Scan for the cell matching the given text and deliver its [X, Y] coordinate at center. 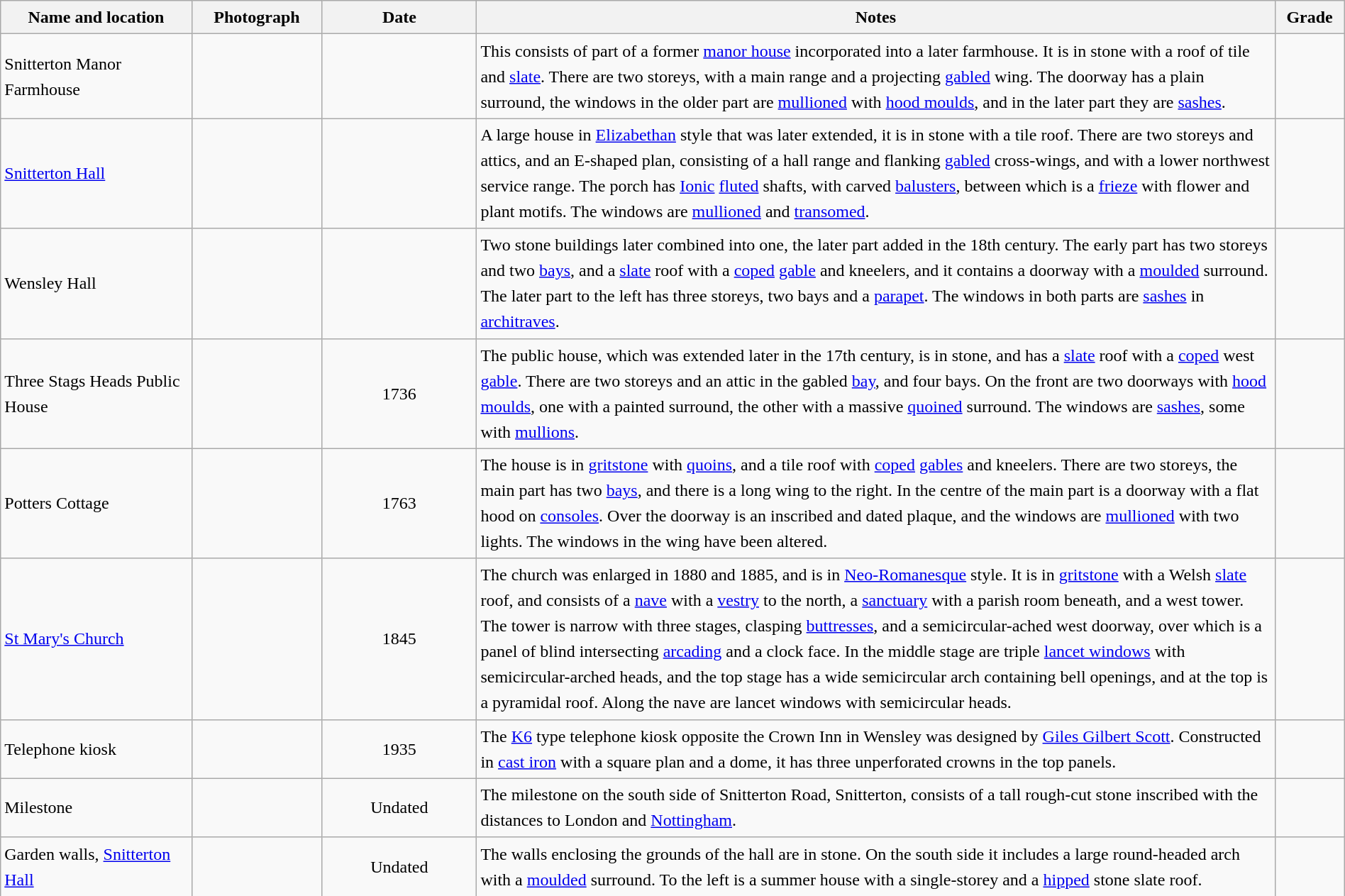
St Mary's Church [96, 638]
Notes [875, 17]
Garden walls, Snitterton Hall [96, 867]
1845 [399, 638]
Telephone kiosk [96, 749]
Name and location [96, 17]
1736 [399, 393]
1935 [399, 749]
Milestone [96, 807]
Date [399, 17]
Wensley Hall [96, 284]
Potters Cottage [96, 504]
Three Stags Heads Public House [96, 393]
Snitterton Manor Farmhouse [96, 77]
Grade [1310, 17]
Photograph [257, 17]
1763 [399, 504]
Snitterton Hall [96, 173]
